Extract the [x, y] coordinate from the center of the cell holding the provided text.  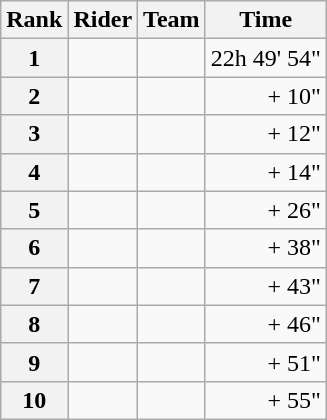
6 [34, 248]
Rank [34, 20]
5 [34, 210]
2 [34, 96]
22h 49' 54" [266, 58]
+ 14" [266, 172]
+ 43" [266, 286]
+ 10" [266, 96]
+ 12" [266, 134]
8 [34, 324]
1 [34, 58]
9 [34, 362]
+ 26" [266, 210]
+ 51" [266, 362]
Time [266, 20]
4 [34, 172]
+ 55" [266, 400]
Rider [103, 20]
10 [34, 400]
+ 46" [266, 324]
7 [34, 286]
+ 38" [266, 248]
Team [172, 20]
3 [34, 134]
